From the cell containing the given text, extract its center point as (x, y) coordinate. 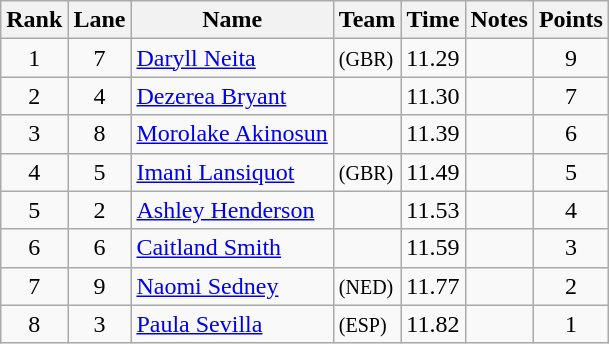
Points (570, 20)
Morolake Akinosun (232, 134)
11.49 (433, 172)
11.82 (433, 324)
11.77 (433, 286)
Paula Sevilla (232, 324)
Team (367, 20)
Rank (34, 20)
Name (232, 20)
11.53 (433, 210)
(NED) (367, 286)
Ashley Henderson (232, 210)
Imani Lansiquot (232, 172)
11.29 (433, 58)
11.39 (433, 134)
(ESP) (367, 324)
Caitland Smith (232, 248)
Dezerea Bryant (232, 96)
Daryll Neita (232, 58)
Lane (100, 20)
11.59 (433, 248)
11.30 (433, 96)
Notes (499, 20)
Naomi Sedney (232, 286)
Time (433, 20)
